Scan for the cell matching the given text and deliver its (x, y) coordinate at center. 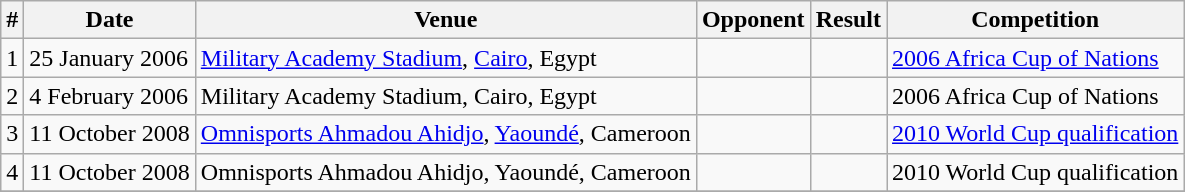
Venue (446, 20)
# (12, 20)
Date (110, 20)
Result (848, 20)
4 (12, 172)
1 (12, 58)
2 (12, 96)
3 (12, 134)
Opponent (753, 20)
25 January 2006 (110, 58)
4 February 2006 (110, 96)
Competition (1036, 20)
